From the cell containing the given text, extract its center point as [x, y] coordinate. 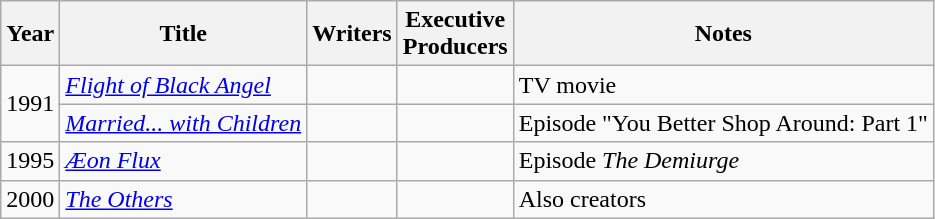
1991 [30, 104]
Notes [723, 34]
TV movie [723, 85]
Married... with Children [184, 123]
2000 [30, 199]
Episode "You Better Shop Around: Part 1" [723, 123]
Episode The Demiurge [723, 161]
The Others [184, 199]
ExecutiveProducers [455, 34]
Æon Flux [184, 161]
Title [184, 34]
Also creators [723, 199]
Year [30, 34]
1995 [30, 161]
Flight of Black Angel [184, 85]
Writers [352, 34]
